Find where the given text appears and provide that cell's center as [x, y] coordinate. 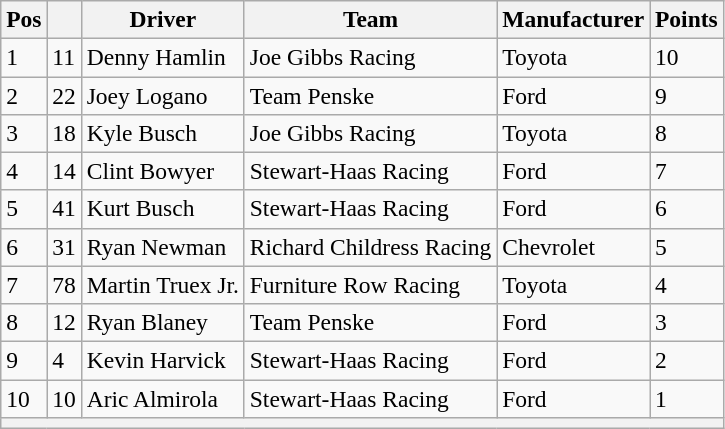
18 [64, 133]
Driver [162, 19]
22 [64, 95]
78 [64, 285]
Pos [24, 19]
12 [64, 322]
41 [64, 209]
Chevrolet [574, 247]
Richard Childress Racing [370, 247]
Points [687, 19]
Aric Almirola [162, 398]
Kyle Busch [162, 133]
Martin Truex Jr. [162, 285]
Denny Hamlin [162, 57]
11 [64, 57]
Manufacturer [574, 19]
Joey Logano [162, 95]
Clint Bowyer [162, 171]
Team [370, 19]
Furniture Row Racing [370, 285]
Kurt Busch [162, 209]
Kevin Harvick [162, 360]
Ryan Newman [162, 247]
31 [64, 247]
Ryan Blaney [162, 322]
14 [64, 171]
